Locate the cell with the specified text and output its [x, y] center coordinate. 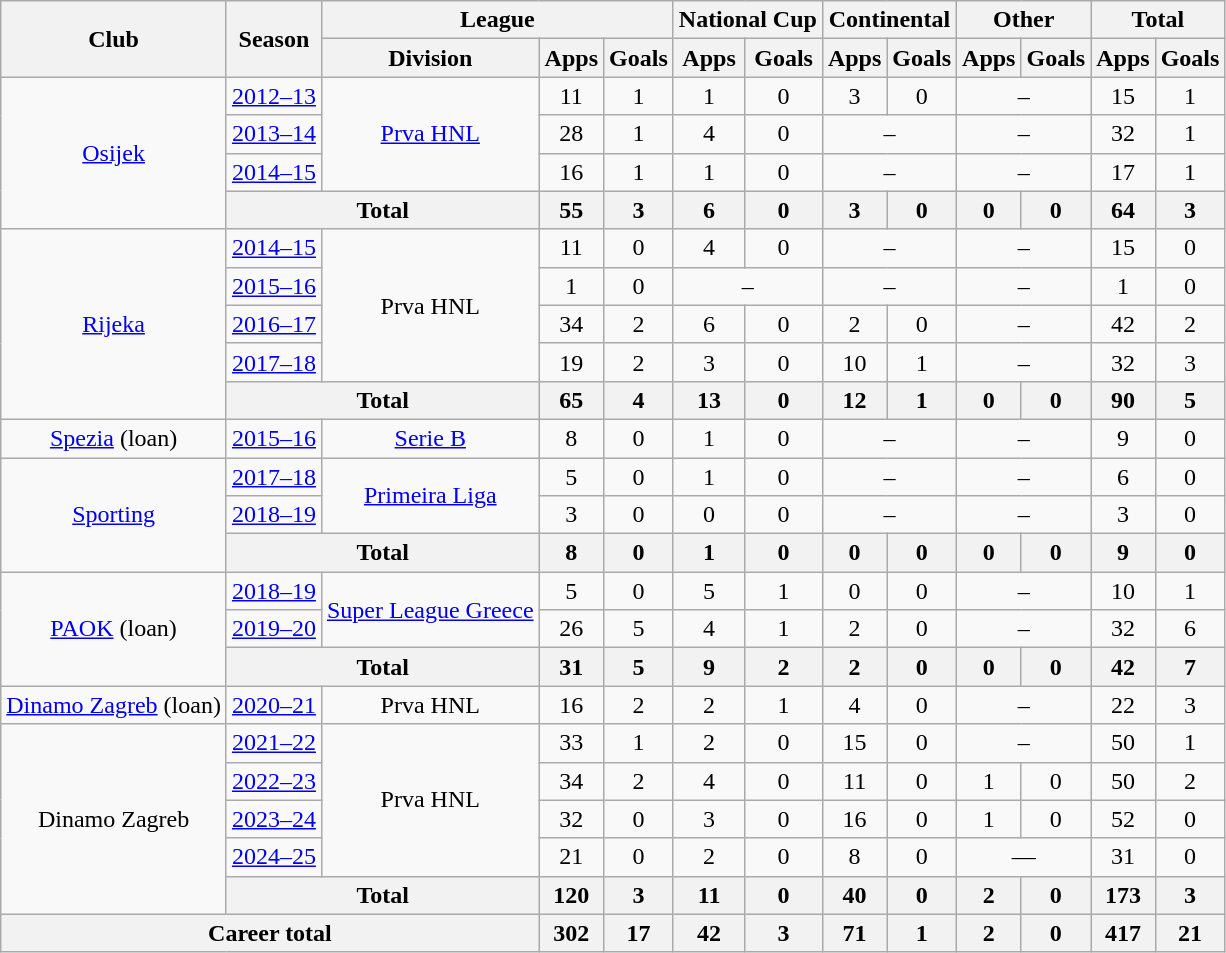
League [497, 20]
2016–17 [274, 324]
33 [571, 743]
2013–14 [274, 134]
Dinamo Zagreb [114, 819]
7 [1190, 667]
55 [571, 210]
12 [854, 400]
302 [571, 933]
120 [571, 895]
26 [571, 629]
Career total [270, 933]
19 [571, 362]
40 [854, 895]
PAOK (loan) [114, 629]
90 [1123, 400]
64 [1123, 210]
Sporting [114, 515]
2021–22 [274, 743]
71 [854, 933]
2022–23 [274, 781]
2020–21 [274, 705]
417 [1123, 933]
Continental [889, 20]
Rijeka [114, 324]
Division [430, 58]
2024–25 [274, 857]
Primeira Liga [430, 496]
173 [1123, 895]
2023–24 [274, 819]
65 [571, 400]
52 [1123, 819]
— [1024, 857]
2019–20 [274, 629]
28 [571, 134]
National Cup [748, 20]
2012–13 [274, 96]
Season [274, 39]
13 [709, 400]
Other [1024, 20]
Osijek [114, 153]
Super League Greece [430, 610]
22 [1123, 705]
Dinamo Zagreb (loan) [114, 705]
Club [114, 39]
Spezia (loan) [114, 438]
Serie B [430, 438]
